Locate the cell with the specified text and output its [X, Y] center coordinate. 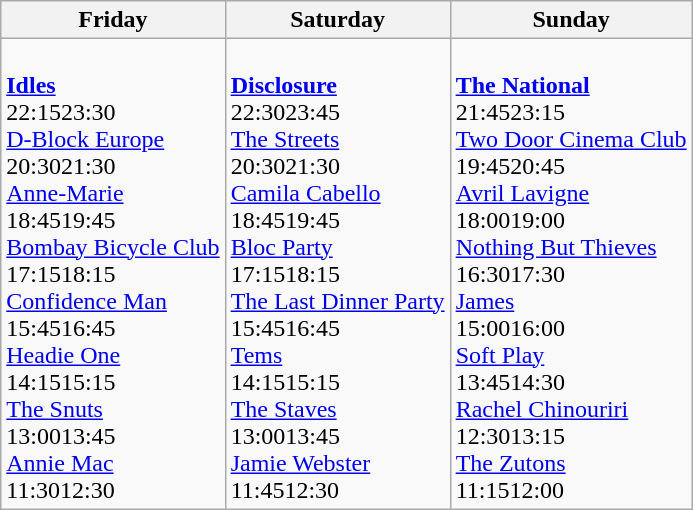
Saturday [338, 20]
Sunday [571, 20]
Friday [113, 20]
